Find where the given text appears and provide that cell's center as (x, y) coordinate. 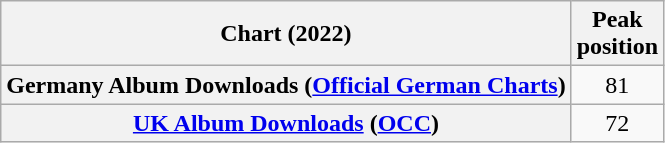
81 (617, 85)
Chart (2022) (286, 34)
72 (617, 123)
Germany Album Downloads (Official German Charts) (286, 85)
Peakposition (617, 34)
UK Album Downloads (OCC) (286, 123)
